Search for the cell housing the specified text and yield its [X, Y] center coordinate. 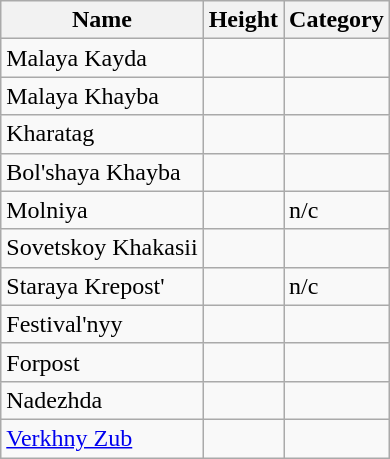
Name [102, 20]
Kharatag [102, 134]
Molniya [102, 210]
Sovetskoy Khakasii [102, 248]
Bol'shaya Khayba [102, 172]
Nadezhda [102, 400]
Category [337, 20]
Malaya Khayba [102, 96]
Staraya Krepost' [102, 286]
Height [243, 20]
Festival'nyy [102, 324]
Forpost [102, 362]
Malaya Kayda [102, 58]
Verkhny Zub [102, 438]
